Determine the (X, Y) coordinate at the center of the cell enclosing the given text.  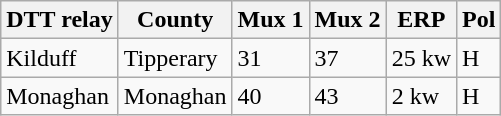
ERP (421, 20)
37 (348, 58)
43 (348, 96)
Mux 2 (348, 20)
Pol (479, 20)
DTT relay (60, 20)
31 (270, 58)
40 (270, 96)
County (175, 20)
Mux 1 (270, 20)
Tipperary (175, 58)
2 kw (421, 96)
25 kw (421, 58)
Kilduff (60, 58)
